Output the (x, y) coordinate of the center of the cell containing the given text.  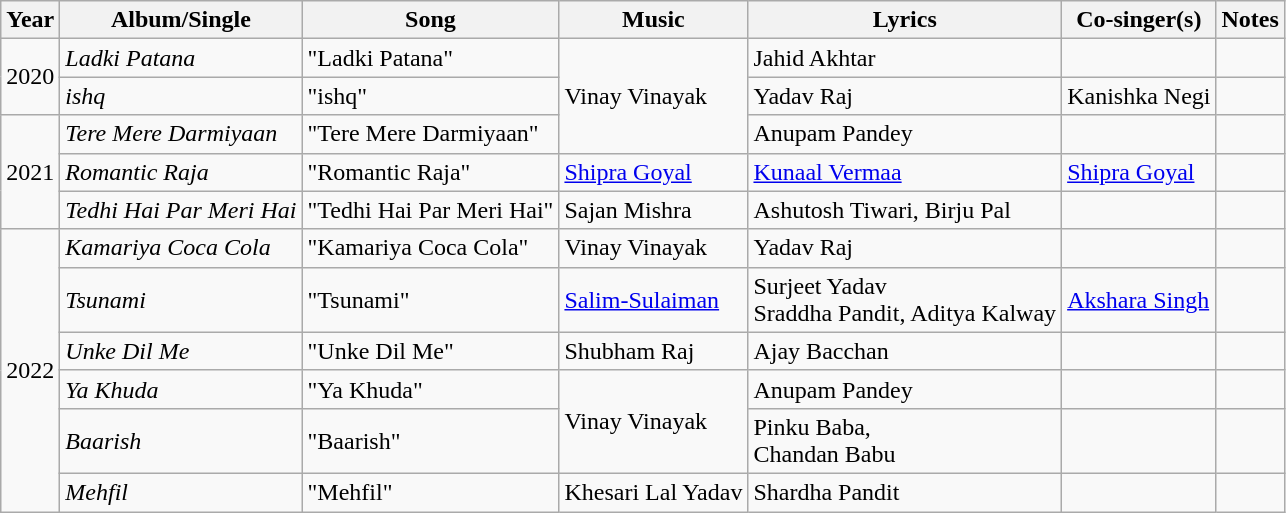
Kanishka Negi (1139, 96)
Notes (1250, 20)
Akshara Singh (1139, 300)
"Tedhi Hai Par Meri Hai" (430, 210)
Surjeet YadavSraddha Pandit, Aditya Kalway (905, 300)
"Unke Dil Me" (430, 351)
Album/Single (181, 20)
Ladki Patana (181, 58)
"ishq" (430, 96)
Tedhi Hai Par Meri Hai (181, 210)
Mehfil (181, 492)
Music (654, 20)
Shardha Pandit (905, 492)
Salim-Sulaiman (654, 300)
Song (430, 20)
"Tere Mere Darmiyaan" (430, 134)
Ashutosh Tiwari, Birju Pal (905, 210)
Unke Dil Me (181, 351)
Sajan Mishra (654, 210)
Lyrics (905, 20)
"Romantic Raja" (430, 172)
Kunaal Vermaa (905, 172)
ishq (181, 96)
"Ya Khuda" (430, 389)
Shubham Raj (654, 351)
Romantic Raja (181, 172)
Ya Khuda (181, 389)
"Kamariya Coca Cola" (430, 248)
"Ladki Patana" (430, 58)
"Mehfil" (430, 492)
Year (30, 20)
Co-singer(s) (1139, 20)
Khesari Lal Yadav (654, 492)
Tere Mere Darmiyaan (181, 134)
2020 (30, 77)
2022 (30, 370)
Baarish (181, 440)
2021 (30, 172)
Ajay Bacchan (905, 351)
Kamariya Coca Cola (181, 248)
"Tsunami" (430, 300)
Tsunami (181, 300)
Jahid Akhtar (905, 58)
"Baarish" (430, 440)
Pinku Baba,Chandan Babu (905, 440)
